For the text-containing cell, return its midpoint in (X, Y) coordinate format. 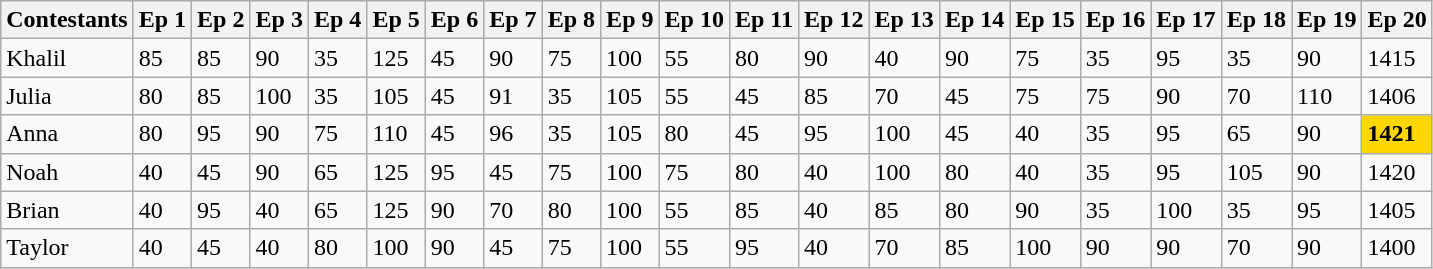
Contestants (67, 20)
Julia (67, 96)
Ep 3 (279, 20)
91 (513, 96)
Ep 15 (1045, 20)
Ep 2 (221, 20)
Anna (67, 134)
1400 (1397, 248)
Noah (67, 172)
Ep 8 (571, 20)
Ep 10 (694, 20)
1406 (1397, 96)
Ep 18 (1256, 20)
Ep 19 (1327, 20)
96 (513, 134)
Ep 16 (1115, 20)
Ep 17 (1186, 20)
Ep 7 (513, 20)
1420 (1397, 172)
1421 (1397, 134)
Ep 11 (764, 20)
Ep 12 (834, 20)
Ep 6 (454, 20)
Khalil (67, 58)
Taylor (67, 248)
Ep 5 (396, 20)
1405 (1397, 210)
Ep 9 (630, 20)
Brian (67, 210)
1415 (1397, 58)
Ep 4 (337, 20)
Ep 1 (162, 20)
Ep 14 (974, 20)
Ep 13 (904, 20)
Ep 20 (1397, 20)
